Determine the (X, Y) coordinate at the center of the cell enclosing the given text.  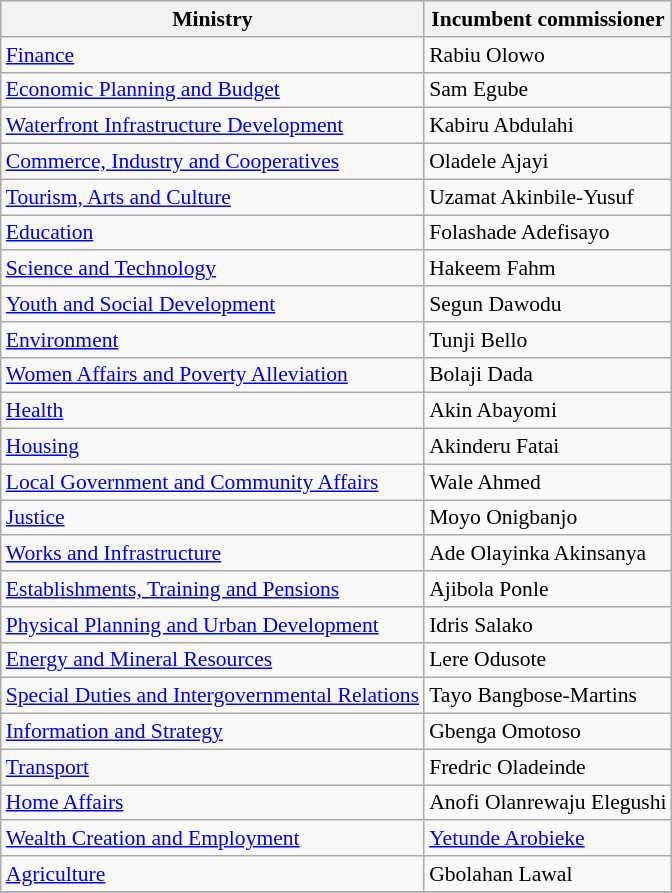
Commerce, Industry and Cooperatives (212, 162)
Energy and Mineral Resources (212, 660)
Waterfront Infrastructure Development (212, 126)
Bolaji Dada (548, 375)
Uzamat Akinbile-Yusuf (548, 197)
Folashade Adefisayo (548, 233)
Gbolahan Lawal (548, 874)
Transport (212, 767)
Ade Olayinka Akinsanya (548, 554)
Housing (212, 447)
Physical Planning and Urban Development (212, 625)
Tunji Bello (548, 340)
Economic Planning and Budget (212, 90)
Women Affairs and Poverty Alleviation (212, 375)
Kabiru Abdulahi (548, 126)
Special Duties and Intergovernmental Relations (212, 696)
Information and Strategy (212, 732)
Agriculture (212, 874)
Home Affairs (212, 803)
Justice (212, 518)
Fredric Oladeinde (548, 767)
Yetunde Arobieke (548, 839)
Segun Dawodu (548, 304)
Science and Technology (212, 269)
Anofi Olanrewaju Elegushi (548, 803)
Gbenga Omotoso (548, 732)
Ajibola Ponle (548, 589)
Wale Ahmed (548, 482)
Sam Egube (548, 90)
Local Government and Community Affairs (212, 482)
Establishments, Training and Pensions (212, 589)
Tourism, Arts and Culture (212, 197)
Idris Salako (548, 625)
Youth and Social Development (212, 304)
Education (212, 233)
Wealth Creation and Employment (212, 839)
Lere Odusote (548, 660)
Moyo Onigbanjo (548, 518)
Incumbent commissioner (548, 19)
Environment (212, 340)
Health (212, 411)
Ministry (212, 19)
Tayo Bangbose-Martins (548, 696)
Hakeem Fahm (548, 269)
Oladele Ajayi (548, 162)
Finance (212, 55)
Rabiu Olowo (548, 55)
Works and Infrastructure (212, 554)
Akinderu Fatai (548, 447)
Akin Abayomi (548, 411)
